Identify which cell holds the provided text, then report its [x, y] central coordinate. 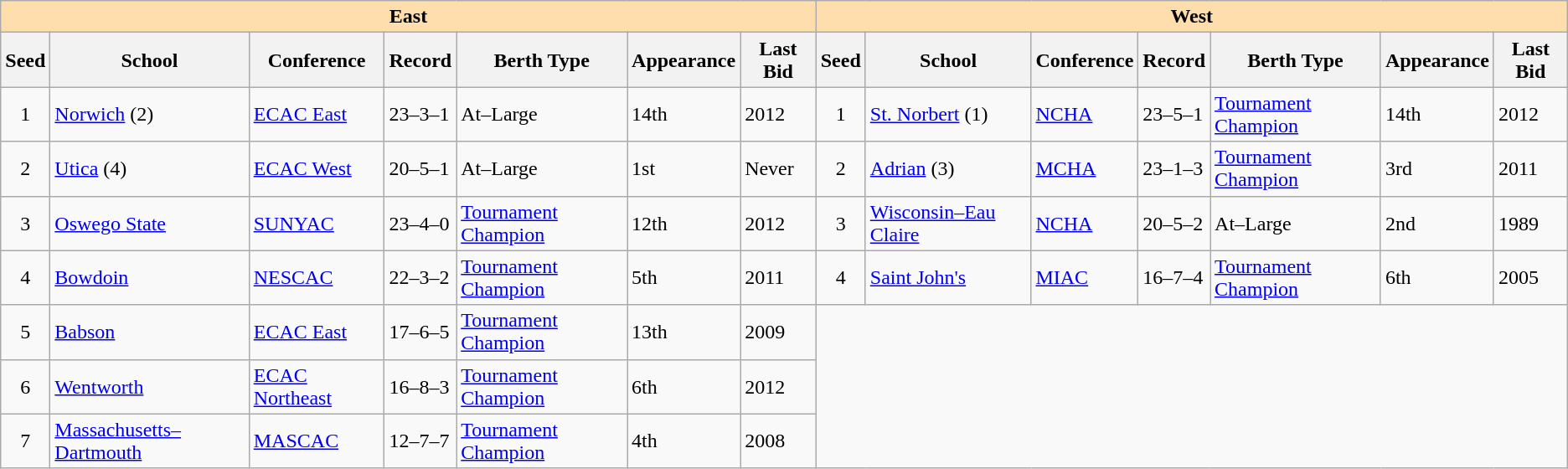
Bowdoin [149, 278]
Norwich (2) [149, 114]
Never [779, 169]
3rd [1437, 169]
SUNYAC [317, 223]
Babson [149, 332]
St. Norbert (1) [948, 114]
20–5–1 [420, 169]
16–8–3 [420, 387]
5 [25, 332]
12th [683, 223]
16–7–4 [1174, 278]
Utica (4) [149, 169]
Saint John's [948, 278]
20–5–2 [1174, 223]
2008 [779, 441]
Wisconsin–Eau Claire [948, 223]
2005 [1530, 278]
East [409, 17]
23–1–3 [1174, 169]
1989 [1530, 223]
23–4–0 [420, 223]
4th [683, 441]
13th [683, 332]
Massachusetts–Dartmouth [149, 441]
17–6–5 [420, 332]
NESCAC [317, 278]
Oswego State [149, 223]
West [1191, 17]
MCHA [1085, 169]
23–3–1 [420, 114]
23–5–1 [1174, 114]
5th [683, 278]
12–7–7 [420, 441]
Adrian (3) [948, 169]
ECAC West [317, 169]
1st [683, 169]
7 [25, 441]
MASCAC [317, 441]
6 [25, 387]
2009 [779, 332]
22–3–2 [420, 278]
ECAC Northeast [317, 387]
2nd [1437, 223]
MIAC [1085, 278]
Wentworth [149, 387]
